Identify which cell holds the provided text, then report its (X, Y) central coordinate. 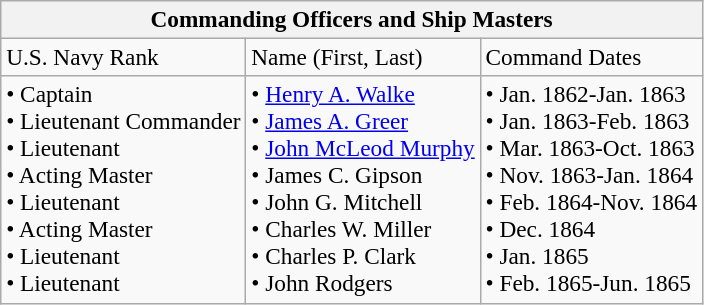
U.S. Navy Rank (124, 57)
Name (First, Last) (363, 57)
Command Dates (591, 57)
Commanding Officers and Ship Masters (352, 19)
• Captain• Lieutenant Commander• Lieutenant• Acting Master• Lieutenant• Acting Master• Lieutenant• Lieutenant (124, 190)
• Henry A. Walke• James A. Greer• John McLeod Murphy• James C. Gipson• John G. Mitchell• Charles W. Miller• Charles P. Clark• John Rodgers (363, 190)
• Jan. 1862-Jan. 1863• Jan. 1863-Feb. 1863• Mar. 1863-Oct. 1863• Nov. 1863-Jan. 1864• Feb. 1864-Nov. 1864• Dec. 1864• Jan. 1865• Feb. 1865-Jun. 1865 (591, 190)
